Capture the cell that displays the provided text and extract its [x, y] central coordinate. 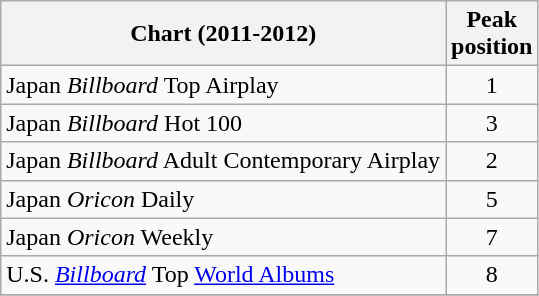
Japan Billboard Adult Contemporary Airplay [224, 161]
1 [492, 85]
8 [492, 275]
Japan Oricon Daily [224, 199]
Chart (2011-2012) [224, 34]
U.S. Billboard Top World Albums [224, 275]
Peakposition [492, 34]
Japan Billboard Top Airplay [224, 85]
7 [492, 237]
Japan Billboard Hot 100 [224, 123]
5 [492, 199]
2 [492, 161]
3 [492, 123]
Japan Oricon Weekly [224, 237]
